Provide the [x, y] coordinate of the cell's center where the given text is located.  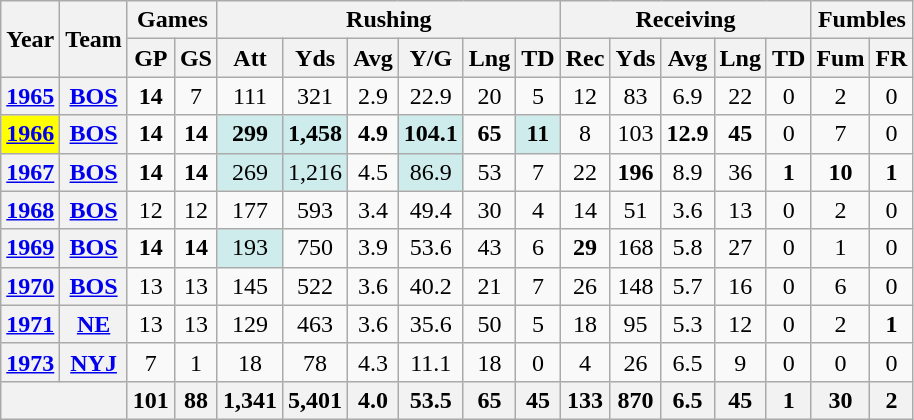
522 [316, 286]
40.2 [430, 286]
Fumbles [862, 20]
27 [740, 248]
53.5 [430, 400]
168 [636, 248]
50 [489, 324]
43 [489, 248]
148 [636, 286]
36 [740, 172]
5.3 [688, 324]
5,401 [316, 400]
20 [489, 96]
9 [740, 362]
Rec [585, 58]
1968 [30, 210]
FR [892, 58]
750 [316, 248]
111 [250, 96]
Rushing [388, 20]
GP [150, 58]
GS [196, 58]
3.9 [374, 248]
593 [316, 210]
Games [172, 20]
12.9 [688, 134]
1,341 [250, 400]
145 [250, 286]
10 [840, 172]
5.7 [688, 286]
1965 [30, 96]
6.9 [688, 96]
1967 [30, 172]
196 [636, 172]
129 [250, 324]
Receiving [686, 20]
104.1 [430, 134]
95 [636, 324]
1970 [30, 286]
29 [585, 248]
53 [489, 172]
103 [636, 134]
16 [740, 286]
Team [94, 39]
8 [585, 134]
8.9 [688, 172]
4.0 [374, 400]
193 [250, 248]
101 [150, 400]
177 [250, 210]
299 [250, 134]
269 [250, 172]
86.9 [430, 172]
11 [538, 134]
35.6 [430, 324]
1973 [30, 362]
4.3 [374, 362]
78 [316, 362]
83 [636, 96]
Year [30, 39]
NYJ [94, 362]
88 [196, 400]
Fum [840, 58]
4.5 [374, 172]
Att [250, 58]
21 [489, 286]
49.4 [430, 210]
1,216 [316, 172]
133 [585, 400]
870 [636, 400]
321 [316, 96]
463 [316, 324]
3.4 [374, 210]
Y/G [430, 58]
2.9 [374, 96]
22.9 [430, 96]
NE [94, 324]
1966 [30, 134]
1969 [30, 248]
1,458 [316, 134]
53.6 [430, 248]
51 [636, 210]
11.1 [430, 362]
5.8 [688, 248]
4.9 [374, 134]
1971 [30, 324]
